Detect which cell encompasses the target text, then output its [x, y] center coordinate. 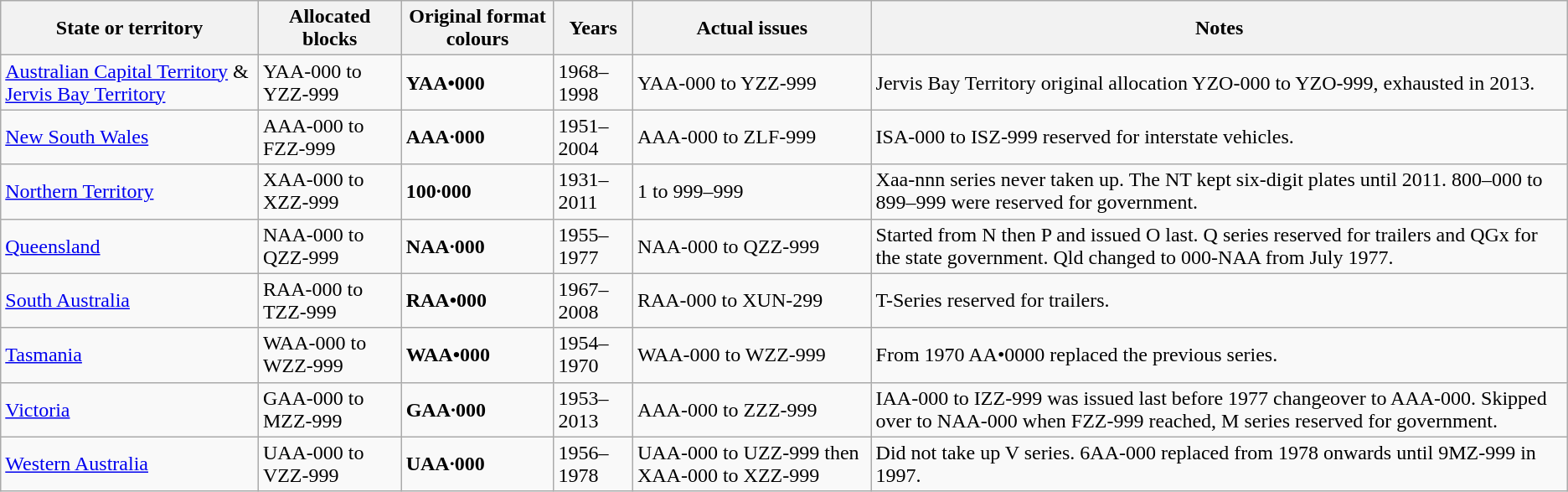
1956–1978 [593, 464]
1953–2013 [593, 409]
AAA·000 [477, 137]
Tasmania [130, 355]
ISA-000 to ISZ-999 reserved for interstate vehicles. [1220, 137]
Queensland [130, 246]
T-Series reserved for trailers. [1220, 300]
Did not take up V series. 6AA-000 replaced from 1978 onwards until 9MZ-999 in 1997. [1220, 464]
IAA-000 to IZZ-999 was issued last before 1977 changeover to AAA-000. Skipped over to NAA-000 when FZZ-999 reached, M series reserved for government. [1220, 409]
XAA-000 to XZZ-999 [330, 191]
UAA-000 to VZZ-999 [330, 464]
Jervis Bay Territory original allocation YZO-000 to YZO-999, exhausted in 2013. [1220, 82]
GAA·000 [477, 409]
1951–2004 [593, 137]
Original format colours [477, 28]
State or territory [130, 28]
Notes [1220, 28]
Allocated blocks [330, 28]
1 to 999–999 [752, 191]
100·000 [477, 191]
From 1970 AA•0000 replaced the previous series. [1220, 355]
YAA•000 [477, 82]
AAA-000 to ZZZ-999 [752, 409]
UAA·000 [477, 464]
1968–1998 [593, 82]
AAA-000 to ZLF-999 [752, 137]
WAA•000 [477, 355]
Xaa-nnn series never taken up. The NT kept six-digit plates until 2011. 800–000 to 899–999 were reserved for government. [1220, 191]
RAA•000 [477, 300]
Started from N then P and issued O last. Q series reserved for trailers and QGx for the state government. Qld changed to 000-NAA from July 1977. [1220, 246]
Western Australia [130, 464]
Northern Territory [130, 191]
RAA-000 to XUN-299 [752, 300]
UAA-000 to UZZ-999 then XAA-000 to XZZ-999 [752, 464]
Years [593, 28]
NAA·000 [477, 246]
1955–1977 [593, 246]
Australian Capital Territory & Jervis Bay Territory [130, 82]
Victoria [130, 409]
1954–1970 [593, 355]
New South Wales [130, 137]
1931–2011 [593, 191]
GAA-000 to MZZ-999 [330, 409]
South Australia [130, 300]
RAA-000 to TZZ-999 [330, 300]
Actual issues [752, 28]
AAA-000 to FZZ-999 [330, 137]
1967–2008 [593, 300]
